Locate the cell with the specified text and output its (x, y) center coordinate. 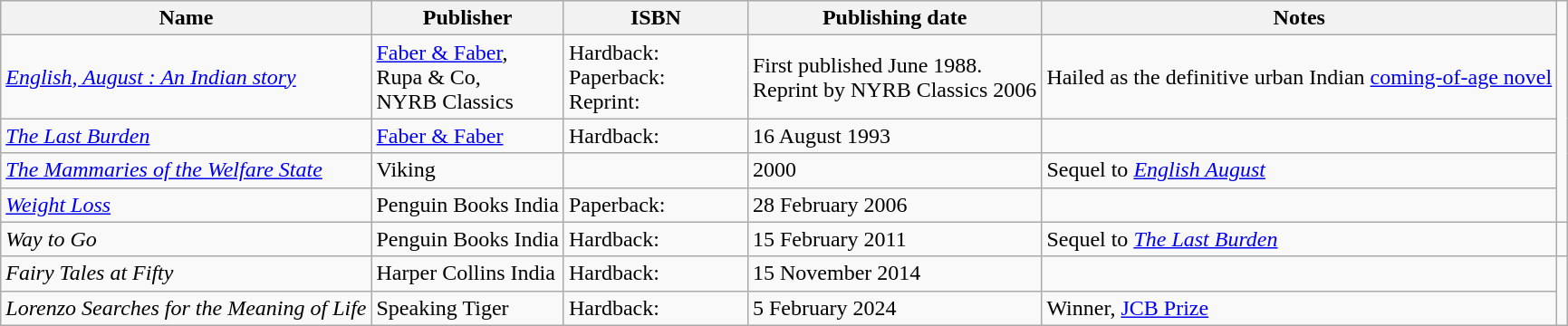
16 August 1993 (894, 136)
15 February 2011 (894, 239)
Way to Go (187, 239)
Hailed as the definitive urban Indian coming-of-age novel (1299, 77)
Fairy Tales at Fifty (187, 273)
2000 (894, 170)
Speaking Tiger (467, 308)
Name (187, 18)
The Last Burden (187, 136)
The Mammaries of the Welfare State (187, 170)
Hardback: Paperback: Reprint: (656, 77)
Winner, JCB Prize (1299, 308)
Harper Collins India (467, 273)
Sequel to English August (1299, 170)
Paperback: (656, 205)
Lorenzo Searches for the Meaning of Life (187, 308)
Viking (467, 170)
Sequel to The Last Burden (1299, 239)
Weight Loss (187, 205)
ISBN (656, 18)
Publishing date (894, 18)
English, August : An Indian story (187, 77)
28 February 2006 (894, 205)
5 February 2024 (894, 308)
Notes (1299, 18)
Faber & Faber,Rupa & Co,NYRB Classics (467, 77)
First published June 1988.Reprint by NYRB Classics 2006 (894, 77)
15 November 2014 (894, 273)
Publisher (467, 18)
Faber & Faber (467, 136)
